Return [x, y] of the center of cell containing provided text 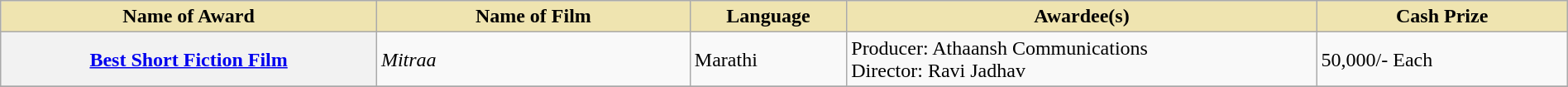
Language [767, 17]
50,000/- Each [1442, 60]
Best Short Fiction Film [189, 60]
Name of Award [189, 17]
Marathi [767, 60]
Mitraa [533, 60]
Cash Prize [1442, 17]
Awardee(s) [1082, 17]
Producer: Athaansh Communications Director: Ravi Jadhav [1082, 60]
Name of Film [533, 17]
